Capture the cell that displays the provided text and extract its [X, Y] central coordinate. 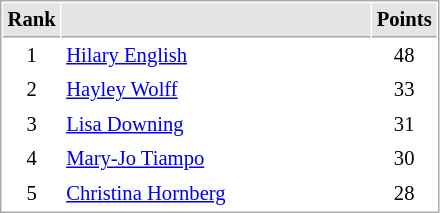
3 [32, 124]
Mary-Jo Tiampo [216, 158]
30 [404, 158]
4 [32, 158]
28 [404, 194]
Christina Hornberg [216, 194]
Hilary English [216, 56]
5 [32, 194]
2 [32, 90]
Points [404, 20]
48 [404, 56]
Rank [32, 20]
1 [32, 56]
31 [404, 124]
33 [404, 90]
Lisa Downing [216, 124]
Hayley Wolff [216, 90]
